Extract the [X, Y] coordinate from the center of the cell holding the provided text.  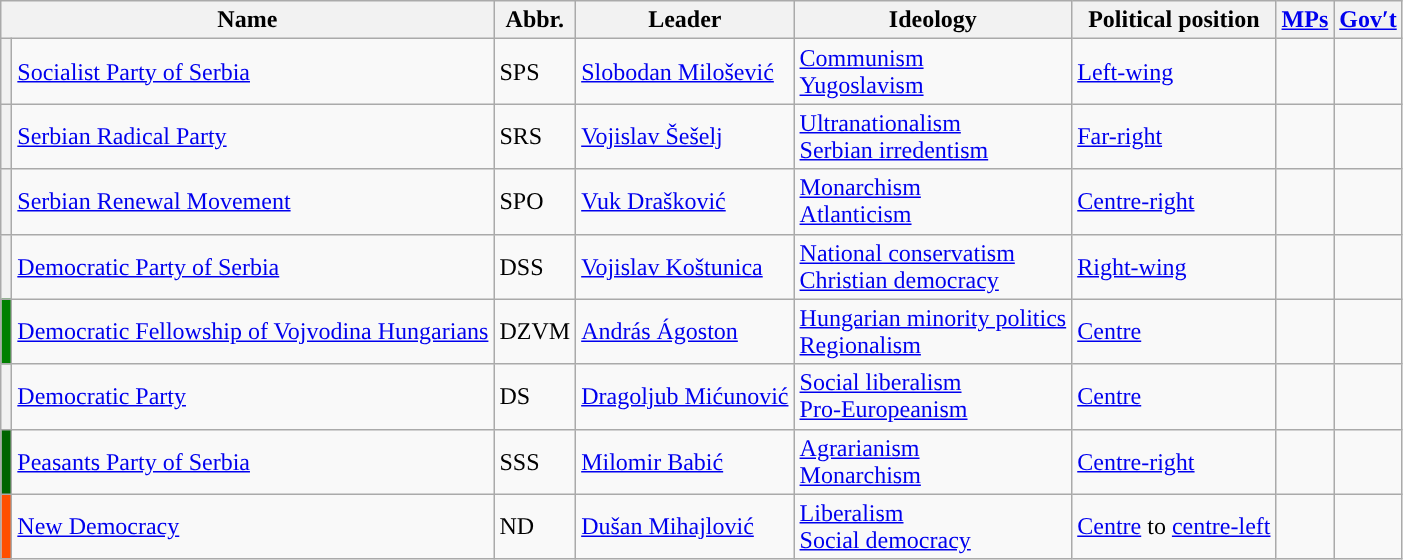
Right-wing [1174, 266]
Dragoljub Mićunović [685, 396]
Vuk Drašković [685, 202]
Political position [1174, 20]
AgrarianismMonarchism [933, 462]
ND [535, 526]
Milomir Babić [685, 462]
Gov′t [1368, 20]
New Democracy [253, 526]
Social liberalismPro-Europeanism [933, 396]
Vojislav Šešelj [685, 136]
SPO [535, 202]
Centre to centre-left [1174, 526]
MonarchismAtlanticism [933, 202]
Name [248, 20]
Far-right [1174, 136]
András Ágoston [685, 332]
DSS [535, 266]
SRS [535, 136]
Vojislav Koštunica [685, 266]
Democratic Party [253, 396]
Socialist Party of Serbia [253, 72]
National conservatismChristian democracy [933, 266]
Democratic Party of Serbia [253, 266]
SPS [535, 72]
DZVM [535, 332]
Hungarian minority politicsRegionalism [933, 332]
Left-wing [1174, 72]
UltranationalismSerbian irredentism [933, 136]
CommunismYugoslavism [933, 72]
SSS [535, 462]
Leader [685, 20]
Serbian Renewal Movement [253, 202]
Serbian Radical Party [253, 136]
Peasants Party of Serbia [253, 462]
Dušan Mihajlović [685, 526]
LiberalismSocial democracy [933, 526]
MPs [1305, 20]
Ideology [933, 20]
Democratic Fellowship of Vojvodina Hungarians [253, 332]
Abbr. [535, 20]
Slobodan Milošević [685, 72]
DS [535, 396]
